Locate the cell with the specified text and output its [X, Y] center coordinate. 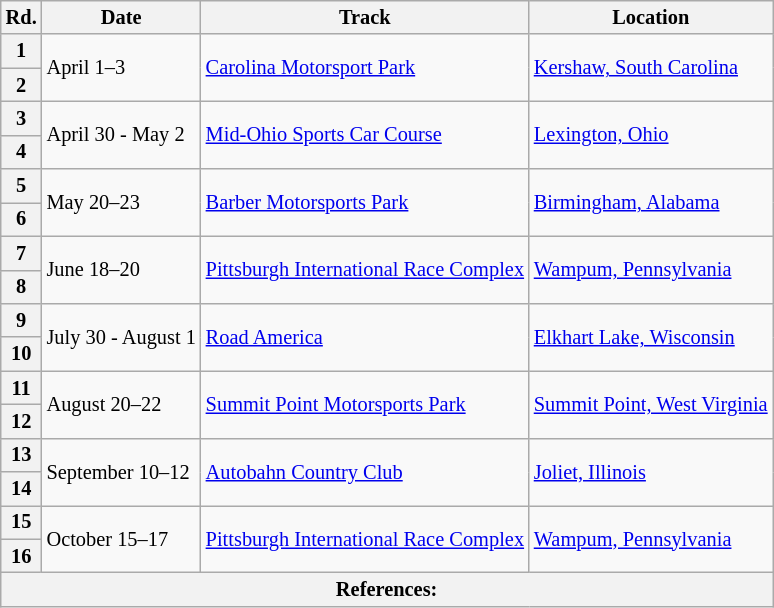
September 10–12 [122, 472]
16 [22, 556]
Joliet, Illinois [651, 472]
2 [22, 85]
Birmingham, Alabama [651, 202]
Summit Point Motorsports Park [365, 404]
Carolina Motorsport Park [365, 68]
August 20–22 [122, 404]
References: [387, 589]
Barber Motorsports Park [365, 202]
1 [22, 51]
May 20–23 [122, 202]
June 18–20 [122, 270]
7 [22, 253]
Lexington, Ohio [651, 134]
13 [22, 455]
Kershaw, South Carolina [651, 68]
Mid-Ohio Sports Car Course [365, 134]
12 [22, 421]
10 [22, 354]
April 30 - May 2 [122, 134]
Track [365, 17]
11 [22, 388]
9 [22, 320]
Autobahn Country Club [365, 472]
Road America [365, 336]
October 15–17 [122, 538]
8 [22, 287]
4 [22, 152]
3 [22, 118]
15 [22, 522]
Date [122, 17]
Location [651, 17]
14 [22, 489]
5 [22, 186]
Elkhart Lake, Wisconsin [651, 336]
Rd. [22, 17]
July 30 - August 1 [122, 336]
Summit Point, West Virginia [651, 404]
April 1–3 [122, 68]
6 [22, 219]
